Pinpoint the cell where the given text exists, returning its [X, Y] midpoint coordinate. 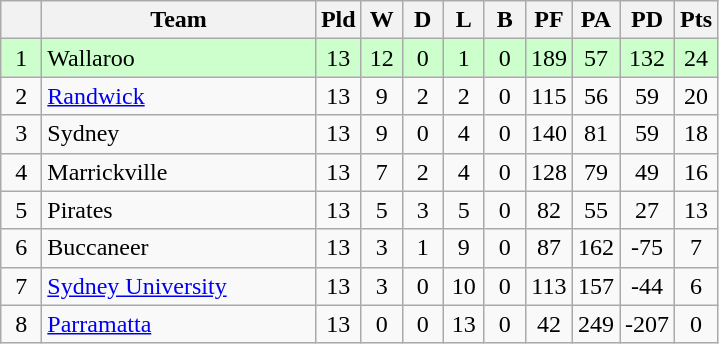
189 [548, 58]
Buccaneer [179, 248]
132 [648, 58]
249 [596, 324]
-44 [648, 286]
Marrickville [179, 172]
8 [22, 324]
115 [548, 96]
87 [548, 248]
Sydney University [179, 286]
Randwick [179, 96]
-75 [648, 248]
128 [548, 172]
Parramatta [179, 324]
Pts [696, 20]
Team [179, 20]
42 [548, 324]
16 [696, 172]
82 [548, 210]
55 [596, 210]
113 [548, 286]
D [422, 20]
W [382, 20]
20 [696, 96]
Pld [338, 20]
Pirates [179, 210]
57 [596, 58]
24 [696, 58]
PD [648, 20]
27 [648, 210]
140 [548, 134]
PA [596, 20]
157 [596, 286]
81 [596, 134]
162 [596, 248]
PF [548, 20]
12 [382, 58]
49 [648, 172]
-207 [648, 324]
B [504, 20]
18 [696, 134]
56 [596, 96]
10 [464, 286]
L [464, 20]
79 [596, 172]
Wallaroo [179, 58]
Sydney [179, 134]
